Pinpoint the cell where the given text exists, returning its [x, y] midpoint coordinate. 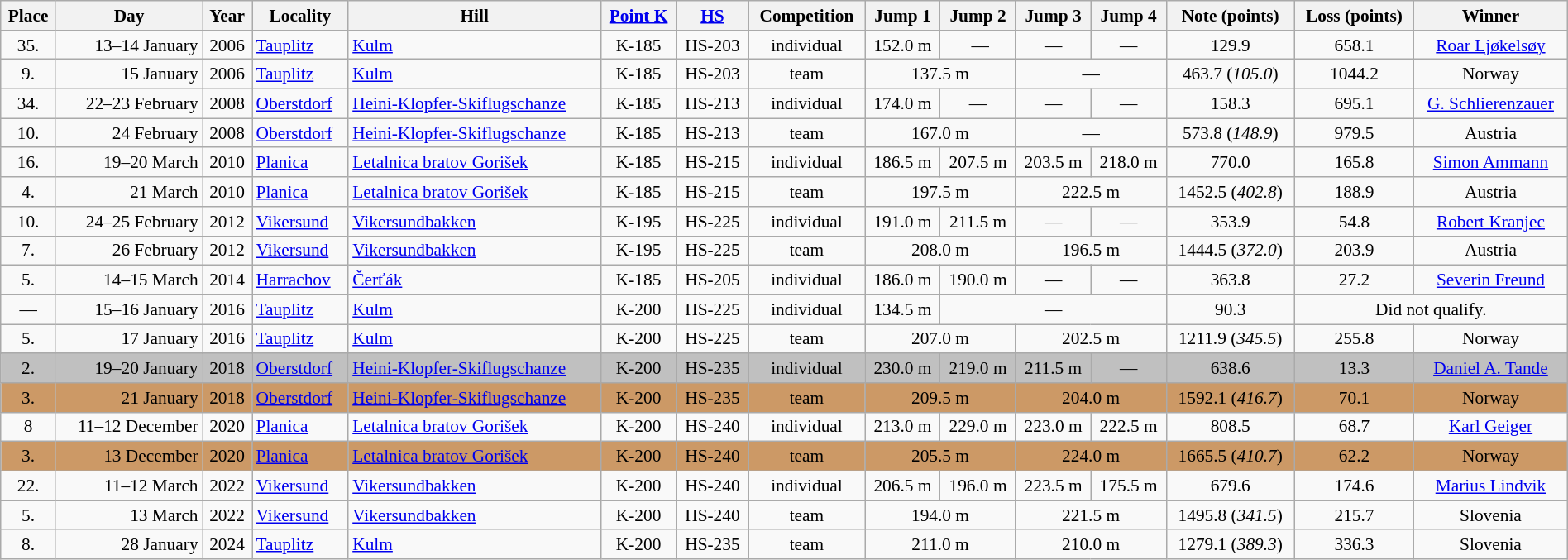
16. [28, 163]
207.0 m [940, 339]
34. [28, 104]
979.5 [1354, 133]
Point K [638, 16]
224.0 m [1091, 457]
90.3 [1231, 309]
Competition [807, 16]
22–23 February [129, 104]
9. [28, 74]
203.5 m [1054, 163]
Place [28, 16]
210.0 m [1091, 545]
11–12 December [129, 427]
13–14 January [129, 45]
17 January [129, 339]
Harrachov [301, 280]
208.0 m [940, 251]
Day [129, 16]
223.0 m [1054, 427]
4. [28, 192]
54.8 [1354, 222]
11–12 March [129, 486]
19–20 March [129, 163]
175.5 m [1128, 486]
196.0 m [978, 486]
203.9 [1354, 251]
26 February [129, 251]
196.5 m [1091, 251]
223.5 m [1054, 486]
Winner [1491, 16]
Hill [475, 16]
1444.5 (372.0) [1231, 251]
13 March [129, 515]
Čerťák [475, 280]
137.5 m [940, 74]
188.9 [1354, 192]
221.5 m [1091, 515]
213.0 m [903, 427]
Marius Lindvik [1491, 486]
363.8 [1231, 280]
165.8 [1354, 163]
G. Schlierenzauer [1491, 104]
204.0 m [1091, 398]
68.7 [1354, 427]
24 February [129, 133]
209.5 m [940, 398]
Year [227, 16]
Daniel A. Tande [1491, 368]
158.3 [1231, 104]
2024 [227, 545]
Robert Kranjec [1491, 222]
2. [28, 368]
186.0 m [903, 280]
Note (points) [1231, 16]
8 [28, 427]
14–15 March [129, 280]
215.7 [1354, 515]
336.3 [1354, 545]
Did not qualify. [1431, 309]
167.0 m [940, 133]
202.5 m [1091, 339]
Loss (points) [1354, 16]
19–20 January [129, 368]
679.6 [1231, 486]
Karl Geiger [1491, 427]
21 March [129, 192]
1495.8 (341.5) [1231, 515]
15 January [129, 74]
695.1 [1354, 104]
Severin Freund [1491, 280]
Jump 2 [978, 16]
230.0 m [903, 368]
13.3 [1354, 368]
62.2 [1354, 457]
191.0 m [903, 222]
174.6 [1354, 486]
808.5 [1231, 427]
8. [28, 545]
28 January [129, 545]
21 January [129, 398]
638.6 [1231, 368]
186.5 m [903, 163]
Jump 4 [1128, 16]
Jump 1 [903, 16]
255.8 [1354, 339]
Simon Ammann [1491, 163]
1592.1 (416.7) [1231, 398]
206.5 m [903, 486]
2014 [227, 280]
1211.9 (345.5) [1231, 339]
Roar Ljøkelsøy [1491, 45]
1279.1 (389.3) [1231, 545]
190.0 m [978, 280]
353.9 [1231, 222]
129.9 [1231, 45]
22. [28, 486]
13 December [129, 457]
15–16 January [129, 309]
134.5 m [903, 309]
770.0 [1231, 163]
HS [713, 16]
658.1 [1354, 45]
1044.2 [1354, 74]
463.7 (105.0) [1231, 74]
152.0 m [903, 45]
Jump 3 [1054, 16]
197.5 m [940, 192]
70.1 [1354, 398]
207.5 m [978, 163]
205.5 m [940, 457]
35. [28, 45]
1452.5 (402.8) [1231, 192]
219.0 m [978, 368]
1665.5 (410.7) [1231, 457]
229.0 m [978, 427]
24–25 February [129, 222]
HS-205 [713, 280]
27.2 [1354, 280]
218.0 m [1128, 163]
194.0 m [940, 515]
573.8 (148.9) [1231, 133]
7. [28, 251]
211.0 m [940, 545]
Locality [301, 16]
174.0 m [903, 104]
